Detect which cell encompasses the target text, then output its [X, Y] center coordinate. 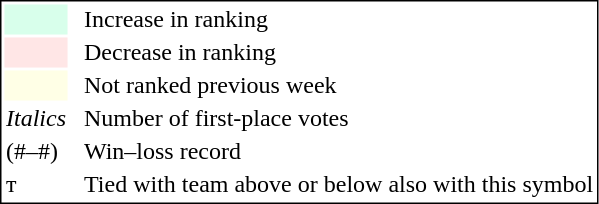
Italics [36, 119]
т [36, 185]
Number of first-place votes [338, 119]
Increase in ranking [338, 19]
(#–#) [36, 151]
Not ranked previous week [338, 85]
Tied with team above or below also with this symbol [338, 185]
Decrease in ranking [338, 53]
Win–loss record [338, 151]
